Capture the cell that displays the provided text and extract its [x, y] central coordinate. 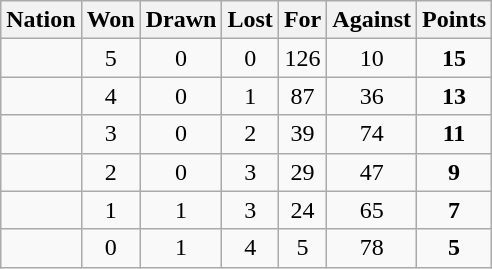
Points [454, 20]
47 [372, 172]
Lost [250, 20]
10 [372, 58]
9 [454, 172]
78 [372, 248]
74 [372, 134]
15 [454, 58]
11 [454, 134]
7 [454, 210]
13 [454, 96]
39 [302, 134]
65 [372, 210]
For [302, 20]
29 [302, 172]
Won [110, 20]
24 [302, 210]
Against [372, 20]
36 [372, 96]
87 [302, 96]
126 [302, 58]
Nation [41, 20]
Drawn [181, 20]
